Extract the (X, Y) coordinate from the center of the cell holding the provided text.  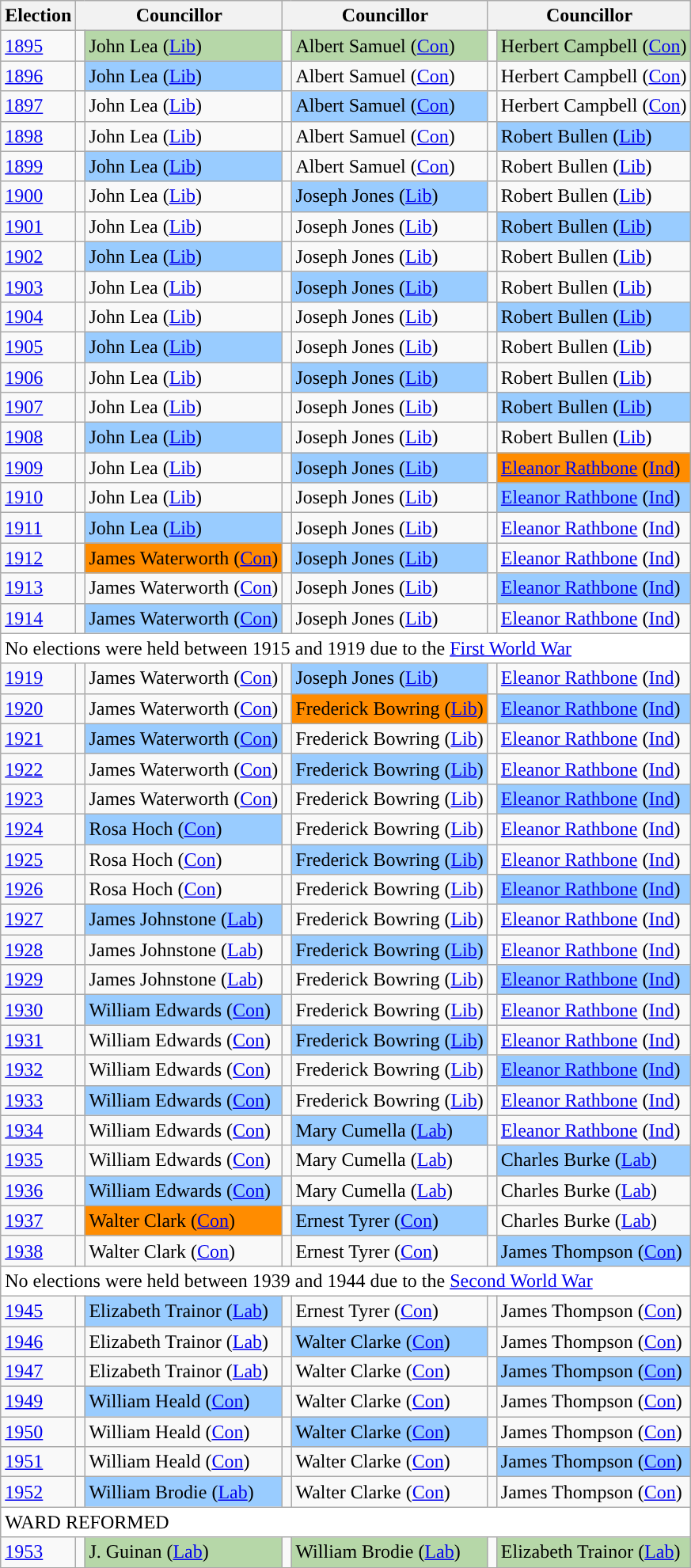
1899 (38, 166)
1932 (38, 1070)
1895 (38, 46)
1912 (38, 558)
1953 (38, 1552)
1920 (38, 708)
1923 (38, 799)
1924 (38, 829)
1930 (38, 1010)
1952 (38, 1492)
1928 (38, 950)
1919 (38, 678)
1907 (38, 408)
WARD REFORMED (346, 1522)
1908 (38, 438)
1934 (38, 1130)
1898 (38, 136)
1927 (38, 920)
No elections were held between 1939 and 1944 due to the Second World War (346, 1281)
No elections were held between 1915 and 1919 due to the First World War (346, 648)
1922 (38, 769)
1938 (38, 1251)
1896 (38, 76)
1906 (38, 378)
1897 (38, 106)
Election (38, 16)
1910 (38, 498)
1903 (38, 287)
1946 (38, 1342)
1904 (38, 317)
1902 (38, 256)
1936 (38, 1190)
1945 (38, 1311)
1901 (38, 226)
1905 (38, 347)
1947 (38, 1372)
1935 (38, 1160)
J. Guinan (Lab) (184, 1552)
1909 (38, 468)
1931 (38, 1040)
1911 (38, 528)
1929 (38, 980)
1950 (38, 1432)
1900 (38, 196)
1951 (38, 1462)
1949 (38, 1402)
1926 (38, 890)
1914 (38, 618)
1921 (38, 738)
1933 (38, 1100)
1937 (38, 1221)
1913 (38, 588)
1925 (38, 859)
